Find where the given text appears and provide that cell's center as [X, Y] coordinate. 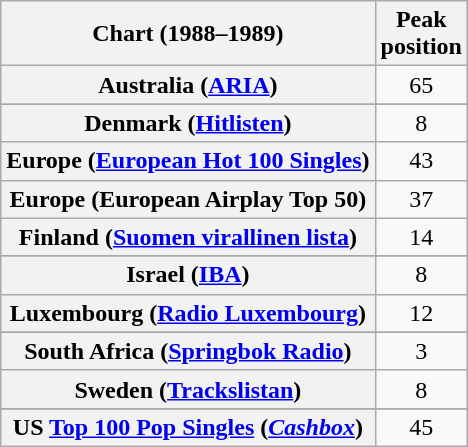
US Top 100 Pop Singles (Cashbox) [188, 427]
37 [421, 199]
12 [421, 313]
Europe (European Hot 100 Singles) [188, 161]
65 [421, 85]
South Africa (Springbok Radio) [188, 351]
14 [421, 237]
Luxembourg (Radio Luxembourg) [188, 313]
Sweden (Trackslistan) [188, 389]
45 [421, 427]
Australia (ARIA) [188, 85]
Peakposition [421, 34]
Finland (Suomen virallinen lista) [188, 237]
Chart (1988–1989) [188, 34]
Europe (European Airplay Top 50) [188, 199]
3 [421, 351]
Israel (IBA) [188, 275]
Denmark (Hitlisten) [188, 123]
43 [421, 161]
